Pinpoint the cell where the given text exists, returning its (x, y) midpoint coordinate. 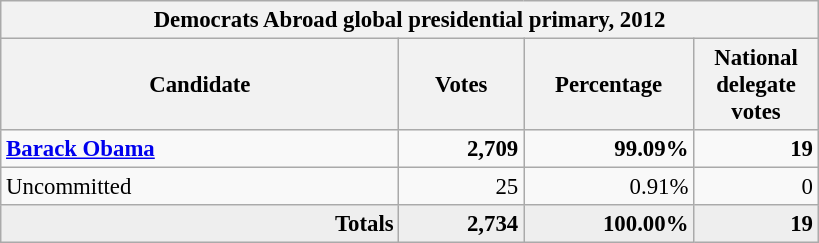
2,734 (462, 224)
99.09% (609, 149)
Barack Obama (200, 149)
Votes (462, 85)
25 (462, 187)
Totals (200, 224)
2,709 (462, 149)
National delegate votes (756, 85)
0.91% (609, 187)
Uncommitted (200, 187)
0 (756, 187)
Percentage (609, 85)
Democrats Abroad global presidential primary, 2012 (410, 20)
100.00% (609, 224)
Candidate (200, 85)
